Extract the [x, y] coordinate from the center of the cell holding the provided text.  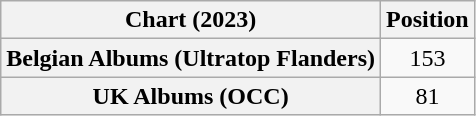
153 [428, 58]
Position [428, 20]
81 [428, 96]
Chart (2023) [191, 20]
Belgian Albums (Ultratop Flanders) [191, 58]
UK Albums (OCC) [191, 96]
